Pinpoint the cell where the given text exists, returning its [X, Y] midpoint coordinate. 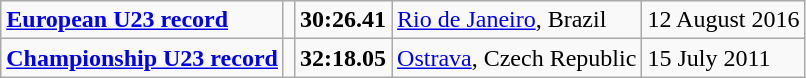
12 August 2016 [724, 20]
15 July 2011 [724, 58]
30:26.41 [342, 20]
32:18.05 [342, 58]
European U23 record [142, 20]
Rio de Janeiro, Brazil [517, 20]
Championship U23 record [142, 58]
Ostrava, Czech Republic [517, 58]
